From the cell containing the given text, extract its center point as (x, y) coordinate. 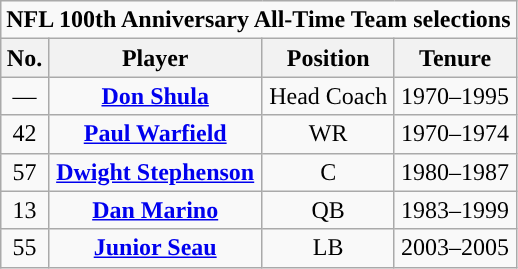
Dan Marino (155, 210)
1983–1999 (455, 210)
55 (24, 248)
NFL 100th Anniversary All-Time Team selections (258, 20)
LB (328, 248)
QB (328, 210)
— (24, 96)
1970–1974 (455, 134)
1980–1987 (455, 172)
57 (24, 172)
Head Coach (328, 96)
Dwight Stephenson (155, 172)
No. (24, 58)
Tenure (455, 58)
2003–2005 (455, 248)
42 (24, 134)
C (328, 172)
Position (328, 58)
WR (328, 134)
Paul Warfield (155, 134)
Player (155, 58)
13 (24, 210)
Junior Seau (155, 248)
Don Shula (155, 96)
1970–1995 (455, 96)
